Find where the given text appears and provide that cell's center as [x, y] coordinate. 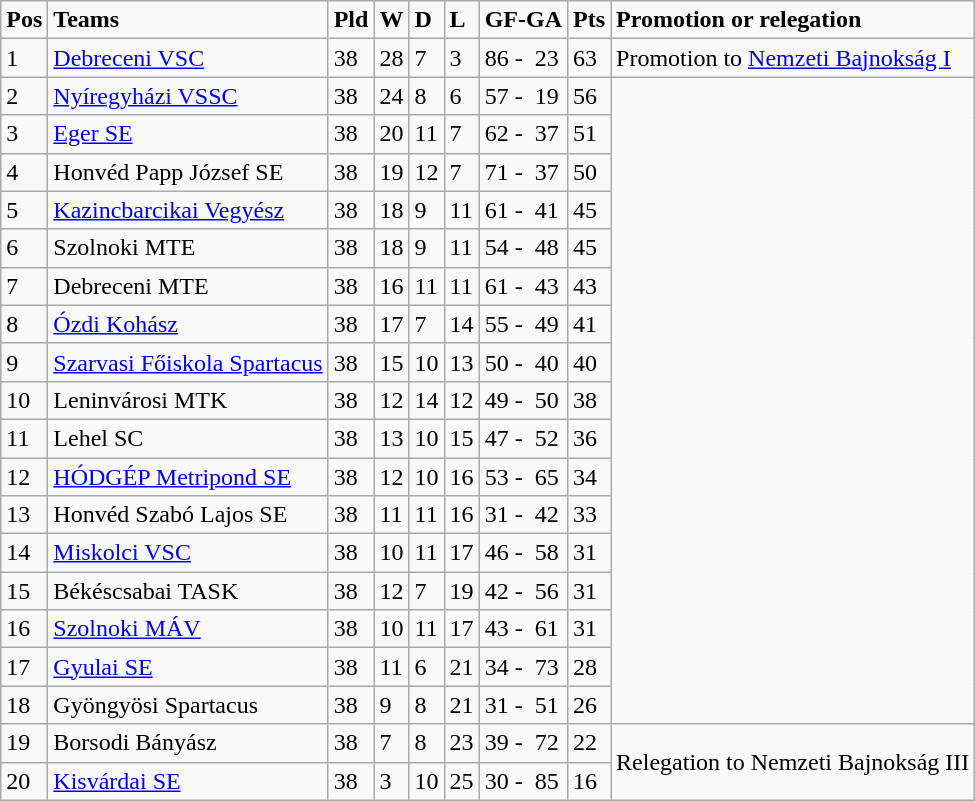
Honvéd Szabó Lajos SE [188, 515]
Szolnoki MÁV [188, 629]
49 - 50 [523, 400]
22 [588, 743]
Pts [588, 20]
HÓDGÉP Metripond SE [188, 477]
50 [588, 172]
62 - 37 [523, 134]
71 - 37 [523, 172]
Kisvárdai SE [188, 781]
24 [392, 96]
Promotion to Nemzeti Bajnokság I [793, 58]
53 - 65 [523, 477]
23 [462, 743]
L [462, 20]
D [426, 20]
46 - 58 [523, 553]
55 - 49 [523, 324]
61 - 41 [523, 210]
Promotion or relegation [793, 20]
36 [588, 438]
51 [588, 134]
Borsodi Bányász [188, 743]
86 - 23 [523, 58]
26 [588, 705]
Szarvasi Főiskola Spartacus [188, 362]
43 - 61 [523, 629]
42 - 56 [523, 591]
41 [588, 324]
Leninvárosi MTK [188, 400]
W [392, 20]
63 [588, 58]
Pos [24, 20]
57 - 19 [523, 96]
33 [588, 515]
30 - 85 [523, 781]
43 [588, 286]
34 - 73 [523, 667]
50 - 40 [523, 362]
1 [24, 58]
39 - 72 [523, 743]
Szolnoki MTE [188, 248]
4 [24, 172]
54 - 48 [523, 248]
Nyíregyházi VSSC [188, 96]
Eger SE [188, 134]
Teams [188, 20]
GF-GA [523, 20]
40 [588, 362]
31 - 42 [523, 515]
31 - 51 [523, 705]
47 - 52 [523, 438]
Kazincbarcikai Vegyész [188, 210]
Gyulai SE [188, 667]
5 [24, 210]
Relegation to Nemzeti Bajnokság III [793, 762]
Miskolci VSC [188, 553]
34 [588, 477]
Ózdi Kohász [188, 324]
Pld [351, 20]
25 [462, 781]
Debreceni VSC [188, 58]
56 [588, 96]
Lehel SC [188, 438]
61 - 43 [523, 286]
Békéscsabai TASK [188, 591]
Debreceni MTE [188, 286]
2 [24, 96]
Gyöngyösi Spartacus [188, 705]
Honvéd Papp József SE [188, 172]
